Determine the [X, Y] coordinate at the center of the cell enclosing the given text.  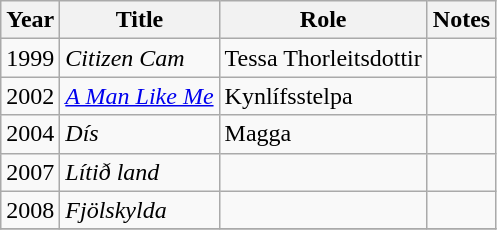
Kynlífsstelpa [323, 96]
Dís [140, 134]
Lítið land [140, 172]
Notes [461, 20]
2004 [30, 134]
Magga [323, 134]
Year [30, 20]
A Man Like Me [140, 96]
Title [140, 20]
1999 [30, 58]
Role [323, 20]
2008 [30, 210]
Fjölskylda [140, 210]
Citizen Cam [140, 58]
2007 [30, 172]
Tessa Thorleitsdottir [323, 58]
2002 [30, 96]
